Find where the given text appears and provide that cell's center as (x, y) coordinate. 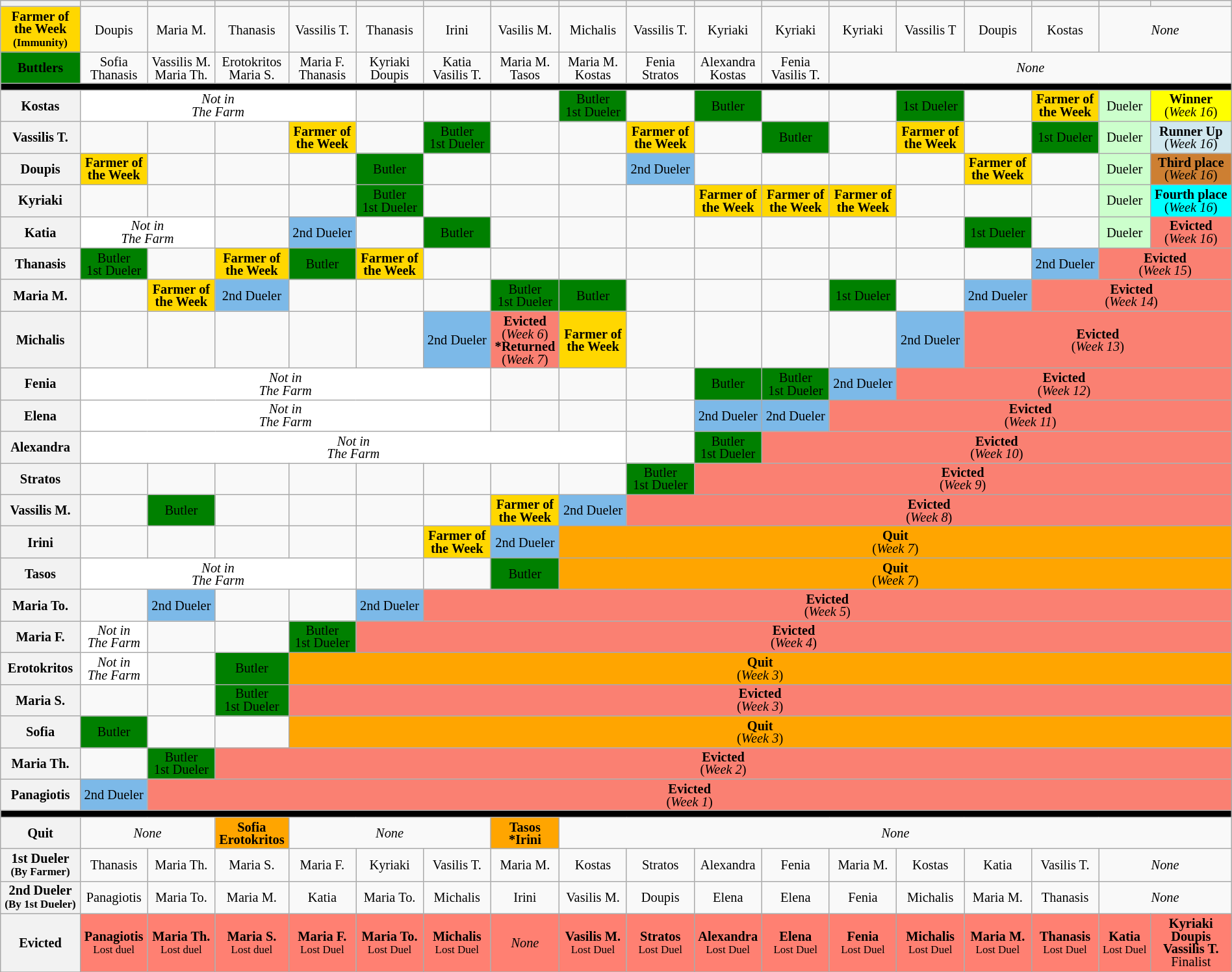
Evicted (Week 3) (760, 700)
ElenaLost Duel (795, 942)
Maria M.Tasos (525, 68)
KyriakiDoupis (390, 68)
FeniaVasilis T. (795, 68)
Vassilis M. (40, 511)
Maria M.Lost Duel (998, 942)
Evicted (Week 9) (963, 478)
FeniaStratos (660, 68)
Evicted (Week 10) (997, 447)
SofiaErotokritos (252, 833)
Buttlers (40, 68)
Maria F.Lost Duel (322, 942)
SofiaThanasis (114, 68)
Third place (Week 16) (1190, 169)
Evicted (Week 4) (794, 637)
Evicted (Week 6) *Returned (Week 7) (525, 340)
Tasos*Irini (525, 833)
Vassilis T (930, 29)
Evicted (Week 8) (929, 511)
Vassilis M.Maria Th. (181, 68)
FeniaLost Duel (863, 942)
Maria F.Thanasis (322, 68)
Butler 1st Dueler (390, 200)
Evicted (Week 15) (1165, 264)
Winner (Week 16) (1190, 105)
ThanasisLost Duel (1065, 942)
1st Dueler(By Farmer) (40, 865)
Vasilis M.Lost Duel (593, 942)
AlexandraKostas (728, 68)
Maria To.Lost Duel (390, 942)
Farmer of the Week(Immunity) (40, 29)
Evicted (Week 13) (1098, 340)
Evicted (Week 14) (1131, 295)
2nd Dueler(By 1st Dueler) (40, 897)
KatiaLost Duel (1124, 942)
Tasos (40, 573)
Fourth place (Week 16) (1190, 200)
PanagiotisLost duel (114, 942)
Evicted (40, 942)
KyriakiDoupisVassilis T.Finalist (1190, 942)
Quit (40, 833)
Runner Up (Week 16) (1190, 138)
Maria S.Lost duel (252, 942)
Evicted (Week 1) (689, 795)
StratosLost Duel (660, 942)
Evicted (Week 2) (723, 763)
AlexandraLost Duel (728, 942)
Erotokritos (40, 668)
Sofia (40, 732)
Evicted (Week 11) (1031, 416)
Evicted (Week 5) (827, 606)
KatiaVasilis T. (457, 68)
Evicted (Week 12) (1064, 383)
ErotokritosMaria S. (252, 68)
Maria Th.Lost duel (181, 942)
Maria M.Kostas (593, 68)
Evicted (Week 16) (1190, 233)
